Identify which cell holds the provided text, then report its [x, y] central coordinate. 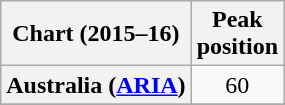
Australia (ARIA) [96, 85]
60 [237, 85]
Chart (2015–16) [96, 34]
Peakposition [237, 34]
